Identify which cell holds the provided text, then report its (X, Y) central coordinate. 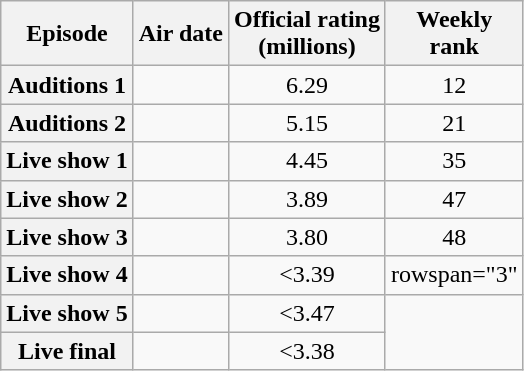
rowspan="3" (454, 275)
6.29 (306, 85)
4.45 (306, 161)
Live show 2 (67, 199)
<3.39 (306, 275)
12 (454, 85)
3.80 (306, 237)
Live show 4 (67, 275)
21 (454, 123)
3.89 (306, 199)
Live final (67, 351)
Auditions 2 (67, 123)
48 (454, 237)
35 (454, 161)
Live show 1 (67, 161)
Live show 3 (67, 237)
Weeklyrank (454, 34)
<3.38 (306, 351)
5.15 (306, 123)
<3.47 (306, 313)
Air date (180, 34)
47 (454, 199)
Episode (67, 34)
Live show 5 (67, 313)
Official rating(millions) (306, 34)
Auditions 1 (67, 85)
